Output the (x, y) coordinate of the center of the cell containing the given text.  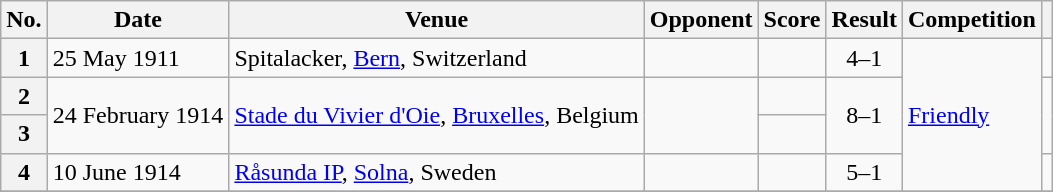
5–1 (864, 172)
24 February 1914 (138, 115)
Stade du Vivier d'Oie, Bruxelles, Belgium (436, 115)
25 May 1911 (138, 58)
4 (24, 172)
1 (24, 58)
2 (24, 96)
Date (138, 20)
Result (864, 20)
Competition (972, 20)
Råsunda IP, Solna, Sweden (436, 172)
4–1 (864, 58)
Opponent (701, 20)
8–1 (864, 115)
No. (24, 20)
10 June 1914 (138, 172)
Venue (436, 20)
Score (792, 20)
Spitalacker, Bern, Switzerland (436, 58)
3 (24, 134)
Friendly (972, 115)
